Extract the [x, y] coordinate from the center of the cell holding the provided text.  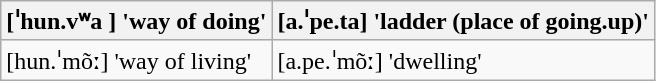
[a.pe.ˈmõː] 'dwelling' [464, 60]
[ˈhun.vʷa ] 'way of doing' [136, 21]
[a.ˈpe.ta] 'ladder (place of going.up)' [464, 21]
[hun.ˈmõː] 'way of living' [136, 60]
